Provide the [x, y] coordinate of the cell's center where the given text is located.  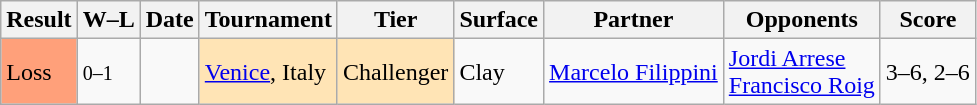
Challenger [395, 72]
Surface [499, 20]
Score [928, 20]
Opponents [802, 20]
Partner [634, 20]
W–L [108, 20]
Venice, Italy [268, 72]
Tournament [268, 20]
Marcelo Filippini [634, 72]
Clay [499, 72]
Result [39, 20]
3–6, 2–6 [928, 72]
Date [170, 20]
Jordi Arrese Francisco Roig [802, 72]
Loss [39, 72]
Tier [395, 20]
0–1 [108, 72]
